Search for the cell housing the specified text and yield its [X, Y] center coordinate. 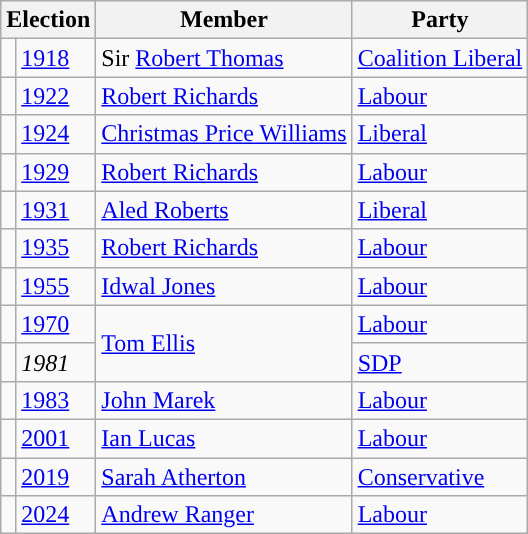
1922 [56, 96]
Idwal Jones [224, 286]
Aled Roberts [224, 210]
1955 [56, 286]
1981 [56, 362]
Christmas Price Williams [224, 134]
1929 [56, 172]
Tom Ellis [224, 343]
Andrew Ranger [224, 515]
2001 [56, 438]
1983 [56, 400]
1935 [56, 248]
John Marek [224, 400]
2024 [56, 515]
Member [224, 20]
Conservative [440, 477]
1918 [56, 58]
2019 [56, 477]
Election [48, 20]
SDP [440, 362]
1970 [56, 324]
Ian Lucas [224, 438]
1931 [56, 210]
Coalition Liberal [440, 58]
Sarah Atherton [224, 477]
Party [440, 20]
1924 [56, 134]
Sir Robert Thomas [224, 58]
